Identify which cell holds the provided text, then report its [x, y] central coordinate. 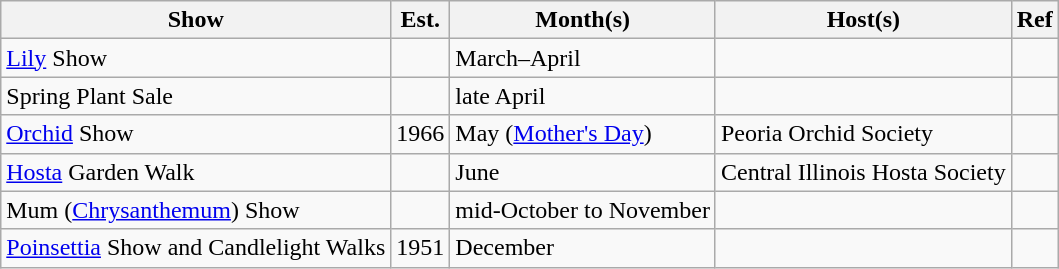
Central Illinois Hosta Society [863, 172]
Est. [420, 20]
June [583, 172]
mid-October to November [583, 210]
Show [196, 20]
Lily Show [196, 58]
Month(s) [583, 20]
Ref [1034, 20]
late April [583, 96]
March–April [583, 58]
Host(s) [863, 20]
Peoria Orchid Society [863, 134]
Poinsettia Show and Candlelight Walks [196, 248]
May (Mother's Day) [583, 134]
Orchid Show [196, 134]
1966 [420, 134]
December [583, 248]
Mum (Chrysanthemum) Show [196, 210]
Hosta Garden Walk [196, 172]
Spring Plant Sale [196, 96]
1951 [420, 248]
